From the cell containing the given text, extract its center point as [x, y] coordinate. 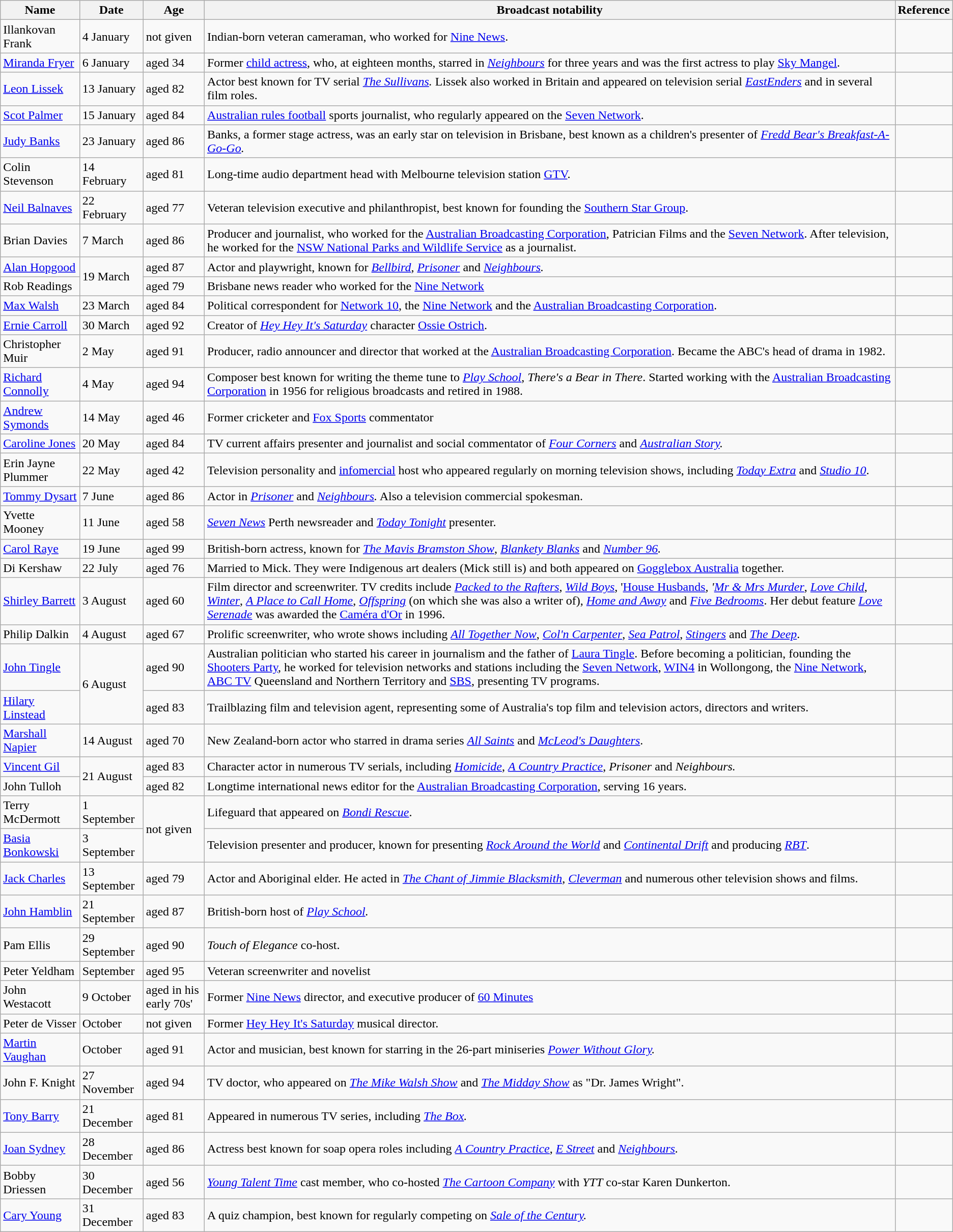
aged 60 [174, 601]
Reference [923, 10]
Long-time audio department head with Melbourne television station GTV. [550, 174]
aged 42 [174, 470]
Former Nine News director, and executive producer of 60 Minutes [550, 997]
aged 46 [174, 417]
Name [40, 10]
6 August [111, 684]
3 August [111, 601]
New Zealand-born actor who starred in drama series All Saints and McLeod's Daughters. [550, 740]
Hilary Linstead [40, 707]
aged 76 [174, 568]
Yvette Mooney [40, 522]
Prolific screenwriter, who wrote shows including All Together Now, Col'n Carpenter, Sea Patrol, Stingers and The Deep. [550, 634]
Character actor in numerous TV serials, including Homicide, A Country Practice, Prisoner and Neighbours. [550, 766]
13 January [111, 89]
aged 34 [174, 63]
19 June [111, 549]
23 March [111, 305]
Appeared in numerous TV series, including The Box. [550, 1115]
Colin Stevenson [40, 174]
Philip Dalkin [40, 634]
Carol Raye [40, 549]
John F. Knight [40, 1083]
3 September [111, 846]
aged 77 [174, 208]
6 January [111, 63]
Former child actress, who, at eighteen months, starred in Neighbours for three years and was the first actress to play Sky Mangel. [550, 63]
aged 70 [174, 740]
Neil Balnaves [40, 208]
Former Hey Hey It's Saturday musical director. [550, 1023]
13 September [111, 878]
Trailblazing film and television agent, representing some of Australia's top film and television actors, directors and writers. [550, 707]
27 November [111, 1083]
31 December [111, 1215]
22 July [111, 568]
Caroline Jones [40, 444]
Illankovan Frank [40, 37]
aged 99 [174, 549]
Erin Jayne Plummer [40, 470]
Brian Davies [40, 240]
Longtime international news editor for the Australian Broadcasting Corporation, serving 16 years. [550, 786]
September [111, 971]
Terry McDermott [40, 812]
Scot Palmer [40, 115]
Pam Ellis [40, 944]
21 August [111, 776]
Peter Yeldham [40, 971]
Di Kershaw [40, 568]
11 June [111, 522]
aged 92 [174, 325]
aged 58 [174, 522]
aged 95 [174, 971]
Actor and playwright, known for Bellbird, Prisoner and Neighbours. [550, 267]
Banks, a former stage actress, was an early star on television in Brisbane, best known as a children's presenter of Fredd Bear's Breakfast-A-Go-Go. [550, 141]
Shirley Barrett [40, 601]
Actor in Prisoner and Neighbours. Also a television commercial spokesman. [550, 496]
Martin Vaughan [40, 1049]
Broadcast notability [550, 10]
Actor and Aboriginal elder. He acted in The Chant of Jimmie Blacksmith, Cleverman and numerous other television shows and films. [550, 878]
Tommy Dysart [40, 496]
John Tulloh [40, 786]
9 October [111, 997]
Marshall Napier [40, 740]
2 May [111, 351]
19 March [111, 276]
Richard Connolly [40, 385]
Tony Barry [40, 1115]
15 January [111, 115]
Rob Readings [40, 286]
Alan Hopgood [40, 267]
1 September [111, 812]
Christopher Muir [40, 351]
Jack Charles [40, 878]
British-born host of Play School. [550, 912]
Married to Mick. They were Indigenous art dealers (Mick still is) and both appeared on Gogglebox Australia together. [550, 568]
Actress best known for soap opera roles including A Country Practice, E Street and Neighbours. [550, 1149]
22 February [111, 208]
Miranda Fryer [40, 63]
30 March [111, 325]
Max Walsh [40, 305]
Television personality and infomercial host who appeared regularly on morning television shows, including Today Extra and Studio 10. [550, 470]
aged in his early 70s' [174, 997]
Judy Banks [40, 141]
23 January [111, 141]
Young Talent Time cast member, who co-hosted The Cartoon Company with YTT co-star Karen Dunkerton. [550, 1182]
Indian-born veteran cameraman, who worked for Nine News. [550, 37]
Andrew Symonds [40, 417]
Veteran television executive and philanthropist, best known for founding the Southern Star Group. [550, 208]
Veteran screenwriter and novelist [550, 971]
4 May [111, 385]
Producer, radio announcer and director that worked at the Australian Broadcasting Corporation. Became the ABC's head of drama in 1982. [550, 351]
British-born actress, known for The Mavis Bramston Show, Blankety Blanks and Number 96. [550, 549]
4 August [111, 634]
John Hamblin [40, 912]
Leon Lissek [40, 89]
John Tingle [40, 667]
Joan Sydney [40, 1149]
Creator of Hey Hey It's Saturday character Ossie Ostrich. [550, 325]
7 March [111, 240]
21 September [111, 912]
TV doctor, who appeared on The Mike Walsh Show and The Midday Show as "Dr. James Wright". [550, 1083]
14 February [111, 174]
A quiz champion, best known for regularly competing on Sale of the Century. [550, 1215]
21 December [111, 1115]
aged 67 [174, 634]
Actor and musician, best known for starring in the 26-part miniseries Power Without Glory. [550, 1049]
Age [174, 10]
Television presenter and producer, known for presenting Rock Around the World and Continental Drift and producing RBT. [550, 846]
29 September [111, 944]
7 June [111, 496]
Basia Bonkowski [40, 846]
20 May [111, 444]
TV current affairs presenter and journalist and social commentator of Four Corners and Australian Story. [550, 444]
Peter de Visser [40, 1023]
Australian rules football sports journalist, who regularly appeared on the Seven Network. [550, 115]
28 December [111, 1149]
30 December [111, 1182]
Brisbane news reader who worked for the Nine Network [550, 286]
14 May [111, 417]
Touch of Elegance co-host. [550, 944]
22 May [111, 470]
Bobby Driessen [40, 1182]
Political correspondent for Network 10, the Nine Network and the Australian Broadcasting Corporation. [550, 305]
Lifeguard that appeared on Bondi Rescue. [550, 812]
Vincent Gil [40, 766]
Ernie Carroll [40, 325]
4 January [111, 37]
Actor best known for TV serial The Sullivans. Lissek also worked in Britain and appeared on television serial EastEnders and in several film roles. [550, 89]
14 August [111, 740]
aged 56 [174, 1182]
Seven News Perth newsreader and Today Tonight presenter. [550, 522]
Former cricketer and Fox Sports commentator [550, 417]
Date [111, 10]
John Westacott [40, 997]
Cary Young [40, 1215]
